Find where the given text appears and provide that cell's center as (X, Y) coordinate. 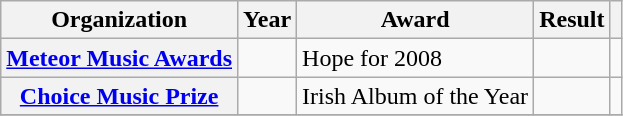
Year (268, 20)
Organization (120, 20)
Meteor Music Awards (120, 58)
Irish Album of the Year (416, 96)
Choice Music Prize (120, 96)
Award (416, 20)
Result (572, 20)
Hope for 2008 (416, 58)
